Return (x, y) of the center of cell containing provided text 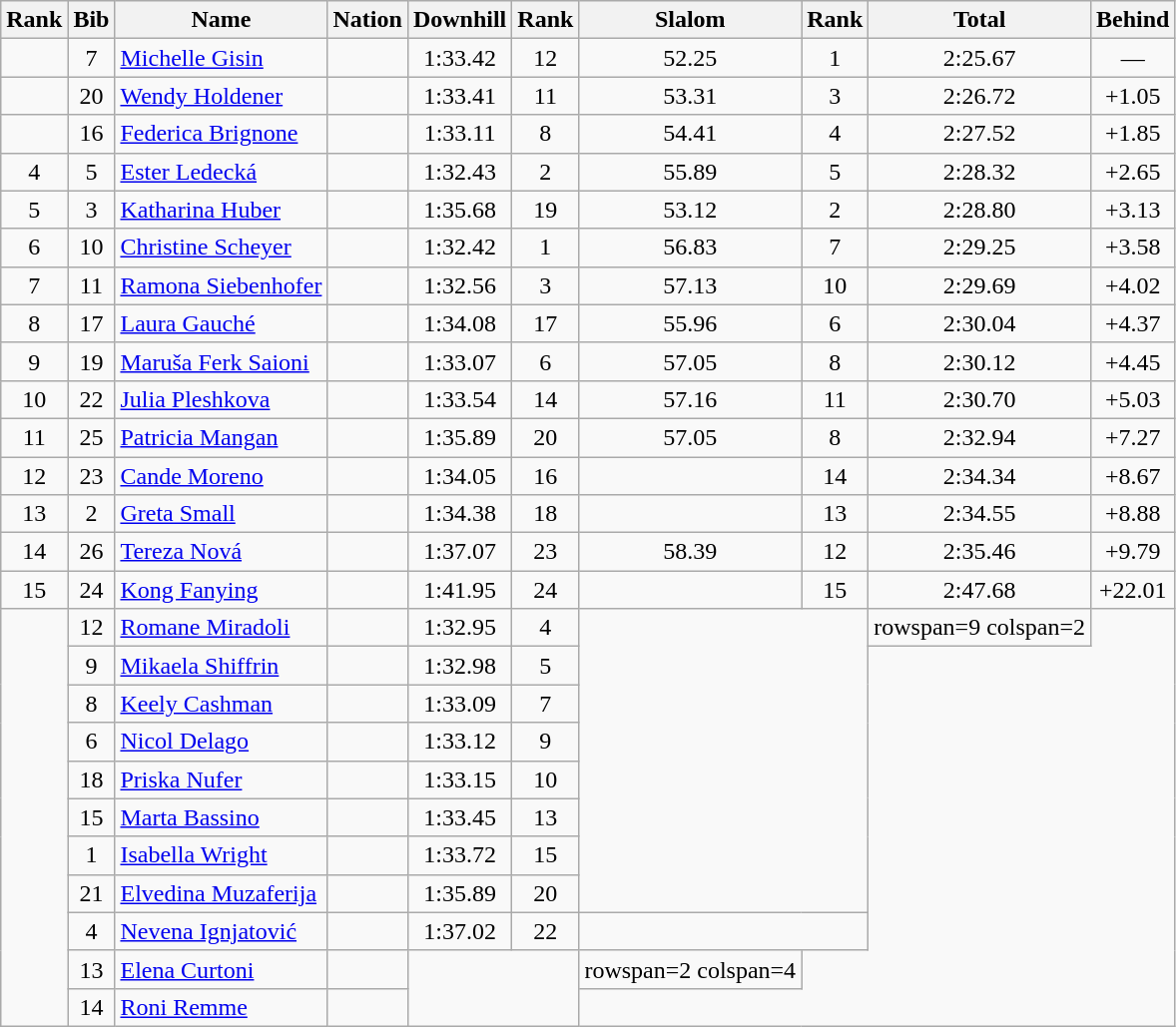
58.39 (691, 552)
Ramona Siebenhofer (222, 285)
Slalom (691, 20)
54.41 (691, 134)
1:32.56 (459, 285)
1:33.45 (459, 817)
Julia Pleshkova (222, 399)
1:32.95 (459, 628)
Roni Remme (222, 1007)
2:27.52 (980, 134)
Priska Nufer (222, 779)
— (1133, 58)
Nation (367, 20)
2:30.70 (980, 399)
+3.13 (1133, 210)
+8.67 (1133, 476)
1:33.15 (459, 779)
Kong Fanying (222, 590)
57.16 (691, 399)
+7.27 (1133, 437)
+2.65 (1133, 172)
Downhill (459, 20)
2:28.80 (980, 210)
57.13 (691, 285)
1:32.42 (459, 248)
+1.05 (1133, 96)
+8.88 (1133, 514)
1:35.68 (459, 210)
Name (222, 20)
1:33.72 (459, 855)
Laura Gauché (222, 323)
1:33.09 (459, 704)
55.96 (691, 323)
21 (92, 893)
Keely Cashman (222, 704)
2:30.04 (980, 323)
Behind (1133, 20)
1:33.11 (459, 134)
Christine Scheyer (222, 248)
2:30.12 (980, 361)
2:34.34 (980, 476)
1:34.38 (459, 514)
1:32.98 (459, 666)
1:33.41 (459, 96)
1:32.43 (459, 172)
+5.03 (1133, 399)
2:28.32 (980, 172)
Federica Brignone (222, 134)
+4.02 (1133, 285)
2:32.94 (980, 437)
1:41.95 (459, 590)
1:34.05 (459, 476)
56.83 (691, 248)
2:35.46 (980, 552)
Patricia Mangan (222, 437)
53.12 (691, 210)
Greta Small (222, 514)
Cande Moreno (222, 476)
2:29.69 (980, 285)
2:34.55 (980, 514)
Michelle Gisin (222, 58)
2:29.25 (980, 248)
rowspan=9 colspan=2 (980, 628)
1:33.07 (459, 361)
Isabella Wright (222, 855)
+4.37 (1133, 323)
+9.79 (1133, 552)
55.89 (691, 172)
+1.85 (1133, 134)
+22.01 (1133, 590)
Maruša Ferk Saioni (222, 361)
+3.58 (1133, 248)
+4.45 (1133, 361)
1:34.08 (459, 323)
2:25.67 (980, 58)
1:37.07 (459, 552)
Katharina Huber (222, 210)
25 (92, 437)
52.25 (691, 58)
rowspan=2 colspan=4 (691, 969)
53.31 (691, 96)
1:37.02 (459, 931)
Elvedina Muzaferija (222, 893)
Total (980, 20)
Romane Miradoli (222, 628)
Bib (92, 20)
Mikaela Shiffrin (222, 666)
26 (92, 552)
Wendy Holdener (222, 96)
1:33.12 (459, 742)
Elena Curtoni (222, 969)
1:33.42 (459, 58)
2:26.72 (980, 96)
Marta Bassino (222, 817)
1:33.54 (459, 399)
Nevena Ignjatović (222, 931)
Nicol Delago (222, 742)
Ester Ledecká (222, 172)
2:47.68 (980, 590)
Tereza Nová (222, 552)
